Output the [x, y] coordinate of the center of the cell containing the given text.  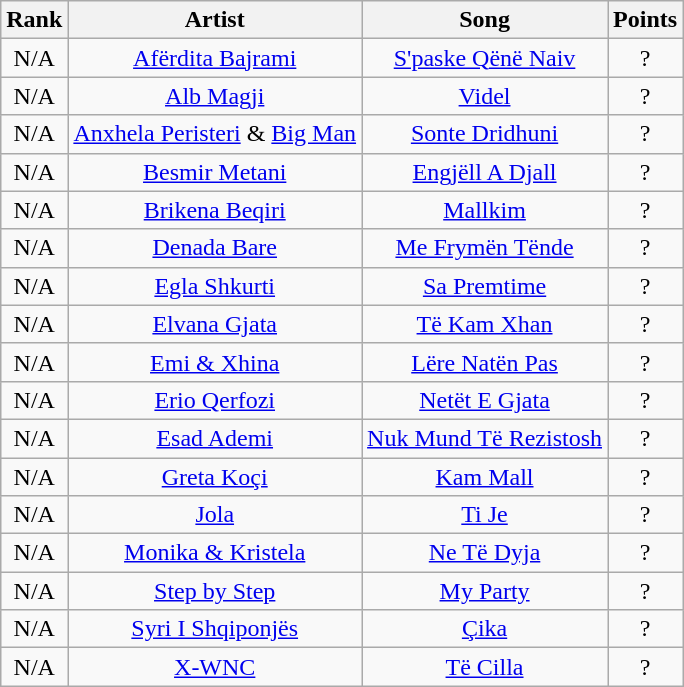
Ne Të Dyja [485, 553]
Emi & Xhina [215, 362]
Sa Premtime [485, 286]
Afërdita Bajrami [215, 58]
Brikena Beqiri [215, 210]
Mallkim [485, 210]
Alb Magji [215, 96]
Videl [485, 96]
Points [646, 20]
Rank [34, 20]
Ti Je [485, 515]
Elvana Gjata [215, 324]
Të Cilla [485, 667]
Monika & Kristela [215, 553]
My Party [485, 591]
Step by Step [215, 591]
Engjëll A Djall [485, 172]
Kam Mall [485, 477]
Të Kam Xhan [485, 324]
Denada Bare [215, 248]
Jola [215, 515]
Erio Qerfozi [215, 400]
Nuk Mund Të Rezistosh [485, 438]
X-WNC [215, 667]
Song [485, 20]
Me Frymën Tënde [485, 248]
Greta Koçi [215, 477]
Çika [485, 629]
Artist [215, 20]
Egla Shkurti [215, 286]
Netët E Gjata [485, 400]
Esad Ademi [215, 438]
Sonte Dridhuni [485, 134]
S'paske Qënë Naiv [485, 58]
Anxhela Peristeri & Big Man [215, 134]
Besmir Metani [215, 172]
Lëre Natën Pas [485, 362]
Syri I Shqiponjës [215, 629]
